Scan for the cell matching the given text and deliver its [X, Y] coordinate at center. 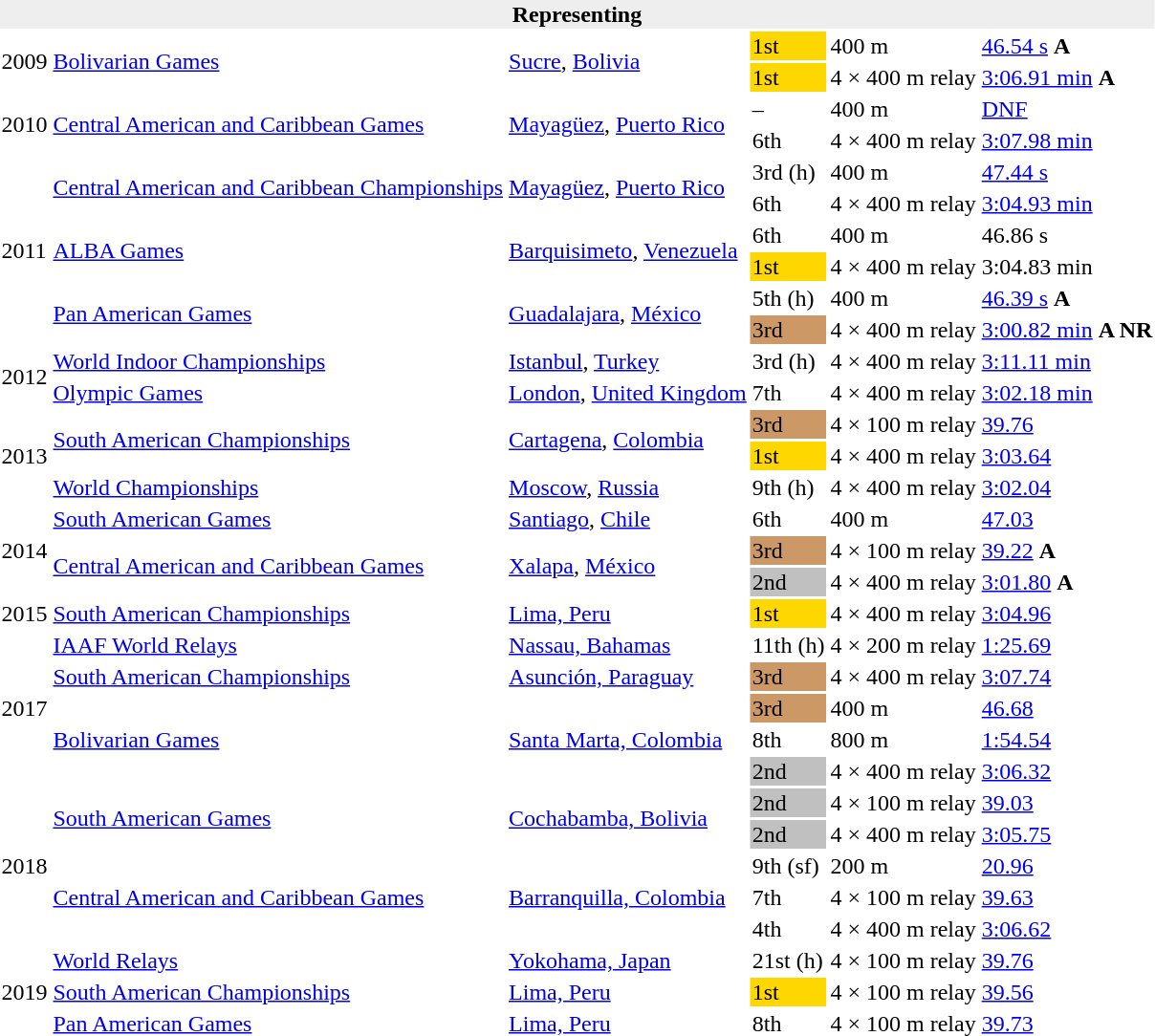
3:05.75 [1067, 834]
4 × 200 m relay [903, 645]
Representing [577, 14]
3:06.32 [1067, 771]
Santa Marta, Colombia [628, 740]
DNF [1067, 109]
3:01.80 A [1067, 582]
800 m [903, 740]
2013 [25, 456]
– [788, 109]
47.03 [1067, 519]
3:04.96 [1067, 614]
200 m [903, 866]
1:54.54 [1067, 740]
39.03 [1067, 803]
Nassau, Bahamas [628, 645]
2010 [25, 124]
4th [788, 929]
47.44 s [1067, 172]
Santiago, Chile [628, 519]
2018 [25, 866]
Barquisimeto, Venezuela [628, 250]
21st (h) [788, 960]
World Relays [278, 960]
3:07.98 min [1067, 140]
World Indoor Championships [278, 361]
London, United Kingdom [628, 393]
2011 [25, 250]
Xalapa, México [628, 566]
2012 [25, 377]
5th (h) [788, 298]
3:11.11 min [1067, 361]
Cartagena, Colombia [628, 440]
20.96 [1067, 866]
39.56 [1067, 992]
39.22 A [1067, 550]
Istanbul, Turkey [628, 361]
Moscow, Russia [628, 487]
46.54 s A [1067, 46]
Olympic Games [278, 393]
Central American and Caribbean Championships [278, 187]
3:07.74 [1067, 677]
46.68 [1067, 708]
3:04.93 min [1067, 204]
1:25.69 [1067, 645]
2014 [25, 550]
Barranquilla, Colombia [628, 897]
2009 [25, 61]
9th (sf) [788, 866]
3:02.04 [1067, 487]
3:06.62 [1067, 929]
9th (h) [788, 487]
Pan American Games [278, 313]
46.86 s [1067, 235]
8th [788, 740]
Guadalajara, México [628, 313]
3:03.64 [1067, 456]
Asunción, Paraguay [628, 677]
IAAF World Relays [278, 645]
World Championships [278, 487]
3:02.18 min [1067, 393]
3:04.83 min [1067, 267]
Sucre, Bolivia [628, 61]
46.39 s A [1067, 298]
Yokohama, Japan [628, 960]
39.63 [1067, 897]
2015 [25, 614]
3:00.82 min A NR [1067, 330]
11th (h) [788, 645]
3:06.91 min A [1067, 77]
ALBA Games [278, 250]
Cochabamba, Bolivia [628, 818]
2017 [25, 708]
